Provide the [X, Y] coordinate of the cell's center where the given text is located.  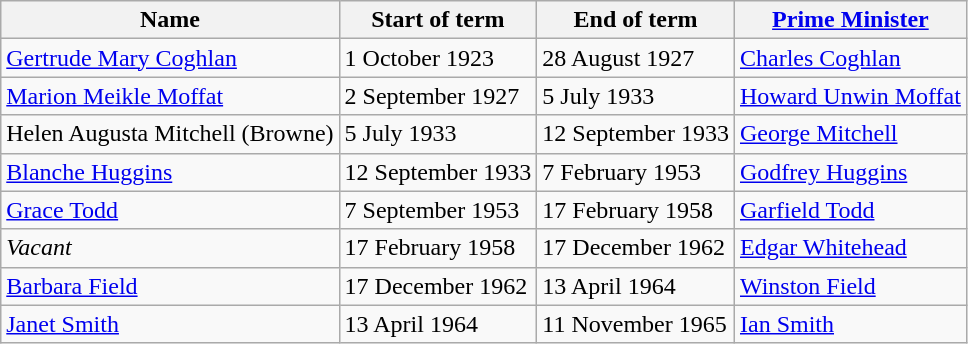
7 September 1953 [438, 210]
Barbara Field [170, 286]
Winston Field [850, 286]
28 August 1927 [636, 58]
End of term [636, 20]
1 October 1923 [438, 58]
Ian Smith [850, 324]
11 November 1965 [636, 324]
Prime Minister [850, 20]
George Mitchell [850, 134]
Howard Unwin Moffat [850, 96]
Charles Coghlan [850, 58]
Name [170, 20]
Garfield Todd [850, 210]
2 September 1927 [438, 96]
Vacant [170, 248]
7 February 1953 [636, 172]
Godfrey Huggins [850, 172]
Start of term [438, 20]
Helen Augusta Mitchell (Browne) [170, 134]
Janet Smith [170, 324]
Marion Meikle Moffat [170, 96]
Grace Todd [170, 210]
Edgar Whitehead [850, 248]
Gertrude Mary Coghlan [170, 58]
Blanche Huggins [170, 172]
